Search for the cell housing the specified text and yield its [x, y] center coordinate. 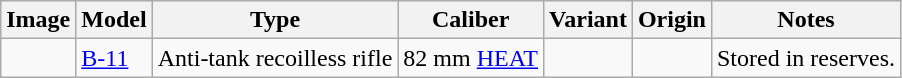
Caliber [471, 20]
Notes [806, 20]
B-11 [114, 58]
Image [38, 20]
Type [275, 20]
Model [114, 20]
Variant [588, 20]
Anti-tank recoilless rifle [275, 58]
Origin [672, 20]
Stored in reserves. [806, 58]
82 mm HEAT [471, 58]
